Identify which cell holds the provided text, then report its [X, Y] central coordinate. 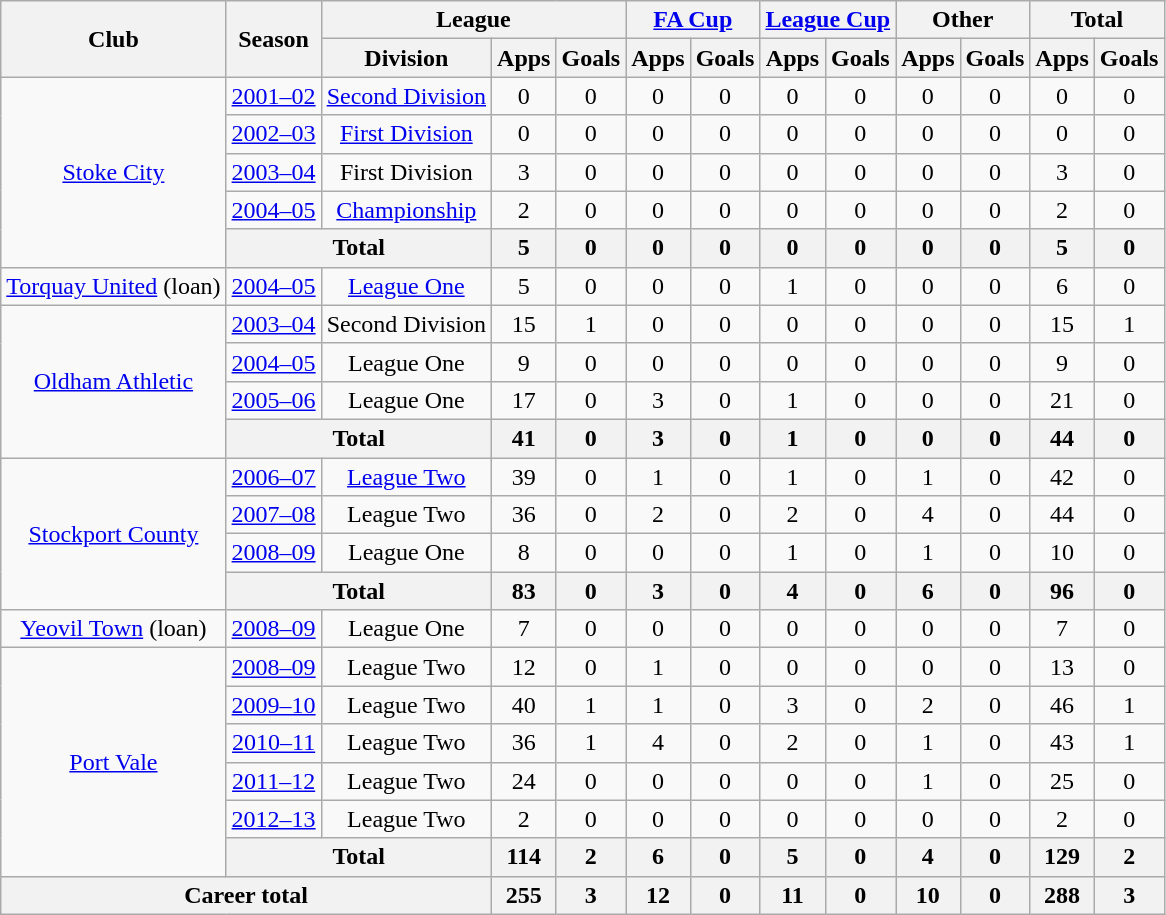
2012–13 [274, 819]
129 [1062, 857]
League Cup [828, 20]
2009–10 [274, 705]
FA Cup [693, 20]
46 [1062, 705]
25 [1062, 781]
Championship [406, 210]
2010–11 [274, 743]
Oldham Athletic [114, 381]
39 [524, 477]
96 [1062, 591]
Torquay United (loan) [114, 286]
2011–12 [274, 781]
8 [524, 553]
Season [274, 39]
Career total [246, 895]
114 [524, 857]
24 [524, 781]
41 [524, 438]
Division [406, 58]
2006–07 [274, 477]
42 [1062, 477]
2002–03 [274, 134]
2005–06 [274, 400]
Other [963, 20]
40 [524, 705]
Club [114, 39]
43 [1062, 743]
Stoke City [114, 172]
83 [524, 591]
255 [524, 895]
League [474, 20]
13 [1062, 667]
21 [1062, 400]
17 [524, 400]
Yeovil Town (loan) [114, 629]
Port Vale [114, 762]
2001–02 [274, 96]
11 [792, 895]
Stockport County [114, 534]
288 [1062, 895]
2007–08 [274, 515]
